Output the (x, y) coordinate of the center of the cell containing the given text.  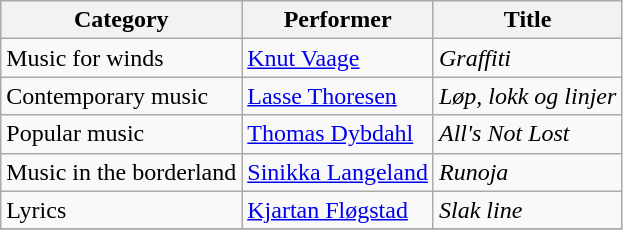
Title (527, 20)
Kjartan Fløgstad (338, 210)
Runoja (527, 172)
Løp, lokk og linjer (527, 96)
Music in the borderland (122, 172)
Sinikka Langeland (338, 172)
Performer (338, 20)
Thomas Dybdahl (338, 134)
Lasse Thoresen (338, 96)
Knut Vaage (338, 58)
Graffiti (527, 58)
Popular music (122, 134)
Category (122, 20)
Lyrics (122, 210)
Slak line (527, 210)
All's Not Lost (527, 134)
Contemporary music (122, 96)
Music for winds (122, 58)
